Return [x, y] of the center of cell containing provided text 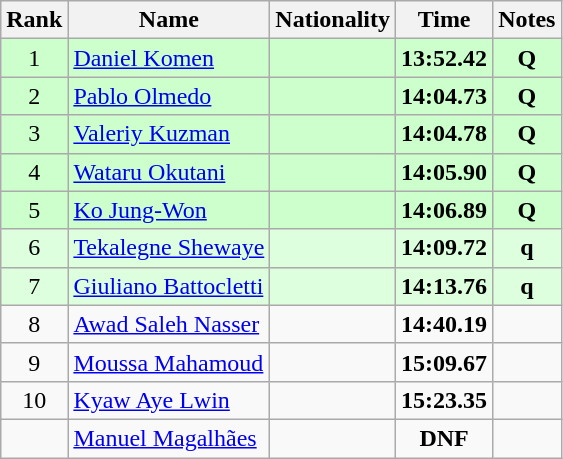
Ko Jung-Won [169, 210]
14:04.78 [444, 134]
Notes [527, 20]
5 [34, 210]
Pablo Olmedo [169, 96]
15:09.67 [444, 362]
Name [169, 20]
DNF [444, 438]
Manuel Magalhães [169, 438]
7 [34, 286]
Tekalegne Shewaye [169, 248]
14:40.19 [444, 324]
Giuliano Battocletti [169, 286]
4 [34, 172]
2 [34, 96]
14:09.72 [444, 248]
9 [34, 362]
Moussa Mahamoud [169, 362]
13:52.42 [444, 58]
14:05.90 [444, 172]
Daniel Komen [169, 58]
Awad Saleh Nasser [169, 324]
14:06.89 [444, 210]
Kyaw Aye Lwin [169, 400]
10 [34, 400]
Rank [34, 20]
1 [34, 58]
Time [444, 20]
Valeriy Kuzman [169, 134]
8 [34, 324]
14:04.73 [444, 96]
Wataru Okutani [169, 172]
6 [34, 248]
14:13.76 [444, 286]
3 [34, 134]
Nationality [333, 20]
15:23.35 [444, 400]
